Output the (X, Y) coordinate of the center of the cell containing the given text.  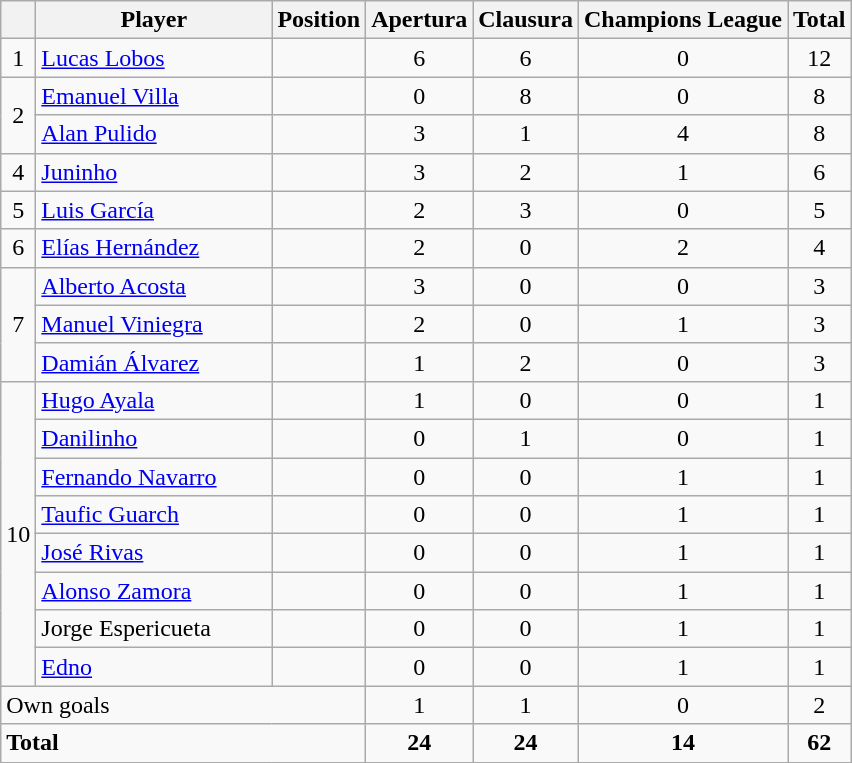
Edno (154, 667)
Champions League (682, 20)
10 (18, 533)
Elías Hernández (154, 248)
Lucas Lobos (154, 58)
Hugo Ayala (154, 400)
Alberto Acosta (154, 286)
7 (18, 324)
Alan Pulido (154, 134)
Position (319, 20)
Player (154, 20)
Damián Álvarez (154, 362)
Taufic Guarch (154, 515)
Jorge Espericueta (154, 629)
Apertura (420, 20)
Manuel Viniegra (154, 324)
Alonso Zamora (154, 591)
Luis García (154, 210)
14 (682, 743)
José Rivas (154, 553)
12 (820, 58)
Danilinho (154, 438)
Clausura (526, 20)
Juninho (154, 172)
62 (820, 743)
Own goals (184, 705)
Emanuel Villa (154, 96)
Fernando Navarro (154, 477)
